Scan for the cell matching the given text and deliver its (x, y) coordinate at center. 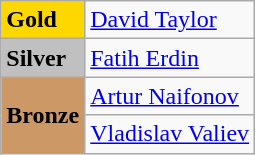
Vladislav Valiev (170, 134)
Gold (43, 20)
Silver (43, 58)
David Taylor (170, 20)
Artur Naifonov (170, 96)
Bronze (43, 115)
Fatih Erdin (170, 58)
